Provide the [X, Y] coordinate of the cell's center where the given text is located.  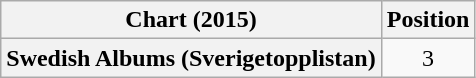
Swedish Albums (Sverigetopplistan) [191, 58]
Chart (2015) [191, 20]
3 [428, 58]
Position [428, 20]
